Output the (x, y) coordinate of the center of the cell containing the given text.  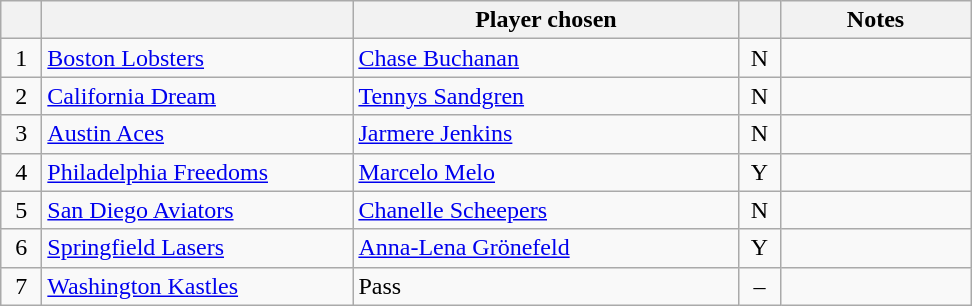
Marcelo Melo (546, 172)
Jarmere Jenkins (546, 134)
3 (22, 134)
Notes (876, 20)
– (760, 286)
Chase Buchanan (546, 58)
Washington Kastles (198, 286)
Anna-Lena Grönefeld (546, 248)
1 (22, 58)
2 (22, 96)
4 (22, 172)
Springfield Lasers (198, 248)
Tennys Sandgren (546, 96)
6 (22, 248)
California Dream (198, 96)
5 (22, 210)
San Diego Aviators (198, 210)
Pass (546, 286)
Boston Lobsters (198, 58)
Player chosen (546, 20)
Austin Aces (198, 134)
7 (22, 286)
Philadelphia Freedoms (198, 172)
Chanelle Scheepers (546, 210)
